Return the (x, y) coordinate for the center point of the cell that contains the specified text.  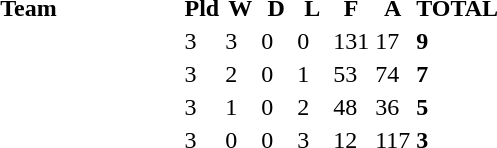
17 (393, 41)
131 (352, 41)
36 (393, 107)
48 (352, 107)
53 (352, 74)
74 (393, 74)
